Locate the cell with the specified text and output its [X, Y] center coordinate. 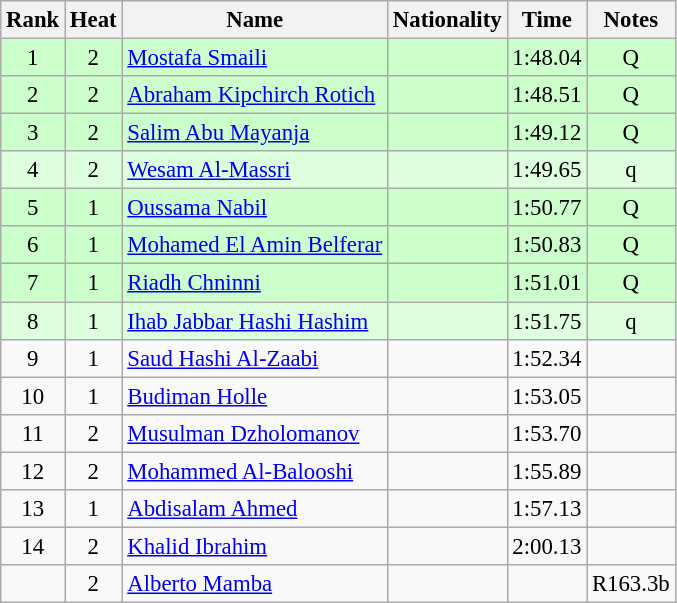
1:57.13 [547, 509]
Ihab Jabbar Hashi Hashim [255, 321]
Budiman Holle [255, 396]
1:48.04 [547, 58]
Mohammed Al-Balooshi [255, 471]
2:00.13 [547, 546]
Nationality [448, 20]
Wesam Al-Massri [255, 170]
Musulman Dzholomanov [255, 433]
1:53.05 [547, 396]
1:49.12 [547, 133]
Salim Abu Mayanja [255, 133]
1:50.77 [547, 208]
Time [547, 20]
Khalid Ibrahim [255, 546]
14 [33, 546]
11 [33, 433]
Oussama Nabil [255, 208]
Abdisalam Ahmed [255, 509]
Name [255, 20]
7 [33, 283]
R163.3b [631, 584]
1:52.34 [547, 358]
3 [33, 133]
12 [33, 471]
1:55.89 [547, 471]
1:49.65 [547, 170]
5 [33, 208]
1:50.83 [547, 245]
Riadh Chninni [255, 283]
1:48.51 [547, 95]
4 [33, 170]
1:53.70 [547, 433]
Heat [94, 20]
1:51.01 [547, 283]
Notes [631, 20]
Abraham Kipchirch Rotich [255, 95]
Rank [33, 20]
13 [33, 509]
Alberto Mamba [255, 584]
1:51.75 [547, 321]
6 [33, 245]
10 [33, 396]
9 [33, 358]
Mostafa Smaili [255, 58]
Saud Hashi Al-Zaabi [255, 358]
8 [33, 321]
Mohamed El Amin Belferar [255, 245]
